Locate the cell with the specified text and output its [X, Y] center coordinate. 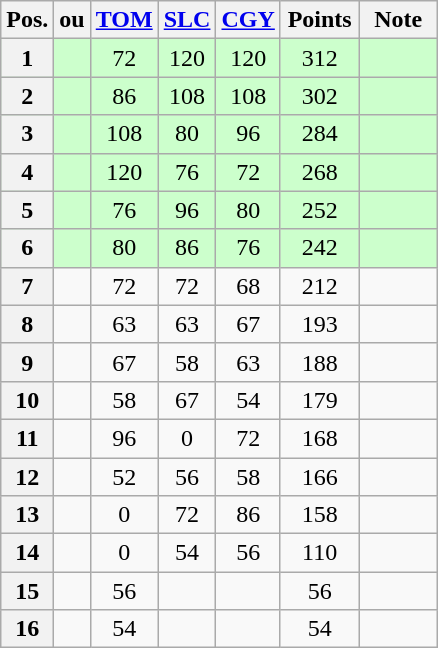
4 [28, 172]
302 [320, 96]
268 [320, 172]
6 [28, 248]
8 [28, 324]
2 [28, 96]
16 [28, 629]
11 [28, 438]
CGY [248, 20]
13 [28, 515]
14 [28, 553]
312 [320, 58]
Pos. [28, 20]
9 [28, 362]
ou [72, 20]
110 [320, 553]
179 [320, 400]
166 [320, 477]
15 [28, 591]
1 [28, 58]
3 [28, 134]
168 [320, 438]
SLC [187, 20]
188 [320, 362]
5 [28, 210]
284 [320, 134]
12 [28, 477]
242 [320, 248]
158 [320, 515]
Note [398, 20]
193 [320, 324]
TOM [124, 20]
252 [320, 210]
212 [320, 286]
7 [28, 286]
10 [28, 400]
52 [124, 477]
Points [320, 20]
68 [248, 286]
